Capture the cell that displays the provided text and extract its (x, y) central coordinate. 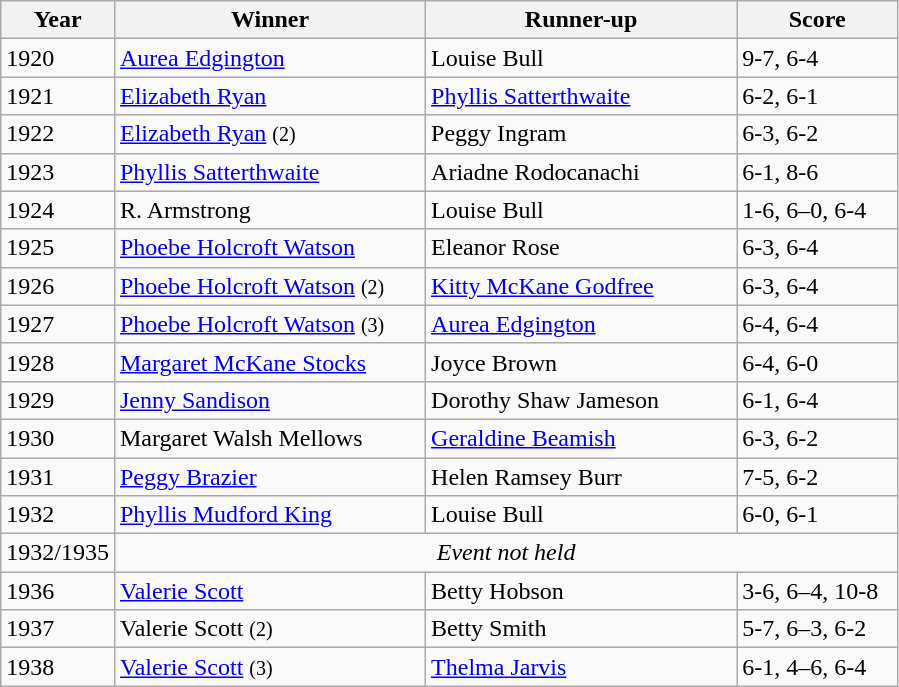
1936 (58, 591)
1928 (58, 362)
Phyllis Mudford King (270, 515)
Dorothy Shaw Jameson (582, 400)
7-5, 6-2 (818, 477)
1932/1935 (58, 553)
1926 (58, 286)
Elizabeth Ryan (270, 96)
Phoebe Holcroft Watson (3) (270, 324)
Joyce Brown (582, 362)
6-1, 4–6, 6-4 (818, 667)
Margaret Walsh Mellows (270, 438)
Elizabeth Ryan (2) (270, 134)
6-1, 8-6 (818, 172)
Kitty McKane Godfree (582, 286)
1925 (58, 248)
6-1, 6-4 (818, 400)
Betty Smith (582, 629)
1922 (58, 134)
9-7, 6-4 (818, 58)
Thelma Jarvis (582, 667)
Valerie Scott (2) (270, 629)
1929 (58, 400)
1930 (58, 438)
1927 (58, 324)
1923 (58, 172)
1931 (58, 477)
Helen Ramsey Burr (582, 477)
Eleanor Rose (582, 248)
6-4, 6-0 (818, 362)
Peggy Ingram (582, 134)
1938 (58, 667)
1924 (58, 210)
Jenny Sandison (270, 400)
3-6, 6–4, 10-8 (818, 591)
Peggy Brazier (270, 477)
Valerie Scott (270, 591)
Phoebe Holcroft Watson (270, 248)
Runner-up (582, 20)
5-7, 6–3, 6-2 (818, 629)
Phoebe Holcroft Watson (2) (270, 286)
Betty Hobson (582, 591)
Event not held (506, 553)
R. Armstrong (270, 210)
Valerie Scott (3) (270, 667)
1937 (58, 629)
Score (818, 20)
1-6, 6–0, 6-4 (818, 210)
1921 (58, 96)
6-4, 6-4 (818, 324)
1920 (58, 58)
6-2, 6-1 (818, 96)
Margaret McKane Stocks (270, 362)
Geraldine Beamish (582, 438)
Ariadne Rodocanachi (582, 172)
6-0, 6-1 (818, 515)
1932 (58, 515)
Winner (270, 20)
Year (58, 20)
